Capture the cell that displays the provided text and extract its [X, Y] central coordinate. 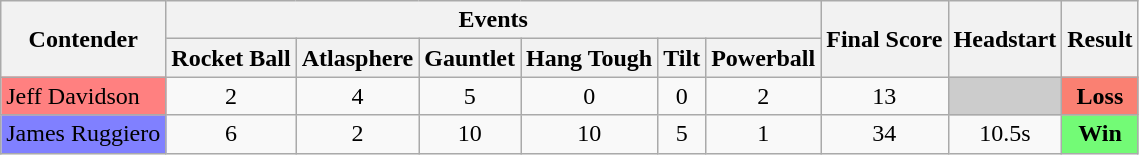
4 [358, 96]
Tilt [682, 58]
Events [494, 20]
Jeff Davidson [84, 96]
Headstart [1005, 39]
34 [884, 134]
Powerball [764, 58]
1 [764, 134]
Atlasphere [358, 58]
Rocket Ball [231, 58]
James Ruggiero [84, 134]
Final Score [884, 39]
Gauntlet [470, 58]
6 [231, 134]
Hang Tough [590, 58]
10.5s [1005, 134]
13 [884, 96]
Win [1100, 134]
Loss [1100, 96]
Contender [84, 39]
Result [1100, 39]
